Output the [x, y] coordinate of the center of the cell containing the given text.  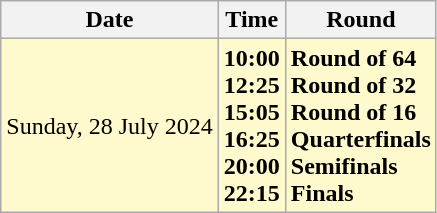
Time [252, 20]
Round [360, 20]
Round of 64Round of 32Round of 16QuarterfinalsSemifinalsFinals [360, 126]
10:0012:2515:0516:2520:0022:15 [252, 126]
Date [110, 20]
Sunday, 28 July 2024 [110, 126]
